Determine the [x, y] coordinate at the center of the cell enclosing the given text.  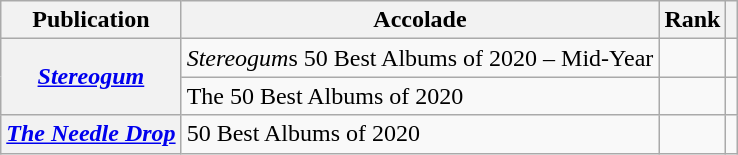
Accolade [420, 20]
50 Best Albums of 2020 [420, 134]
The 50 Best Albums of 2020 [420, 96]
Publication [91, 20]
The Needle Drop [91, 134]
Stereogum [91, 77]
Rank [692, 20]
Stereogums 50 Best Albums of 2020 – Mid-Year [420, 58]
